Pinpoint the cell where the given text exists, returning its [x, y] midpoint coordinate. 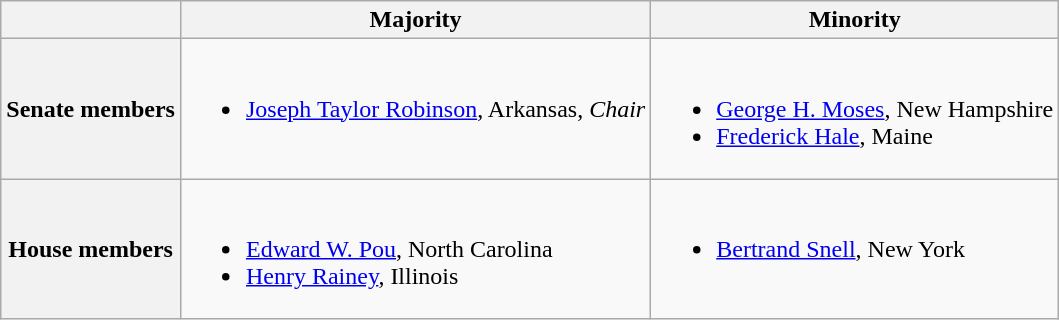
Joseph Taylor Robinson, Arkansas, Chair [415, 109]
Edward W. Pou, North CarolinaHenry Rainey, Illinois [415, 249]
Bertrand Snell, New York [855, 249]
House members [91, 249]
Majority [415, 20]
Senate members [91, 109]
Minority [855, 20]
George H. Moses, New HampshireFrederick Hale, Maine [855, 109]
